For the text-containing cell, return its midpoint in [x, y] coordinate format. 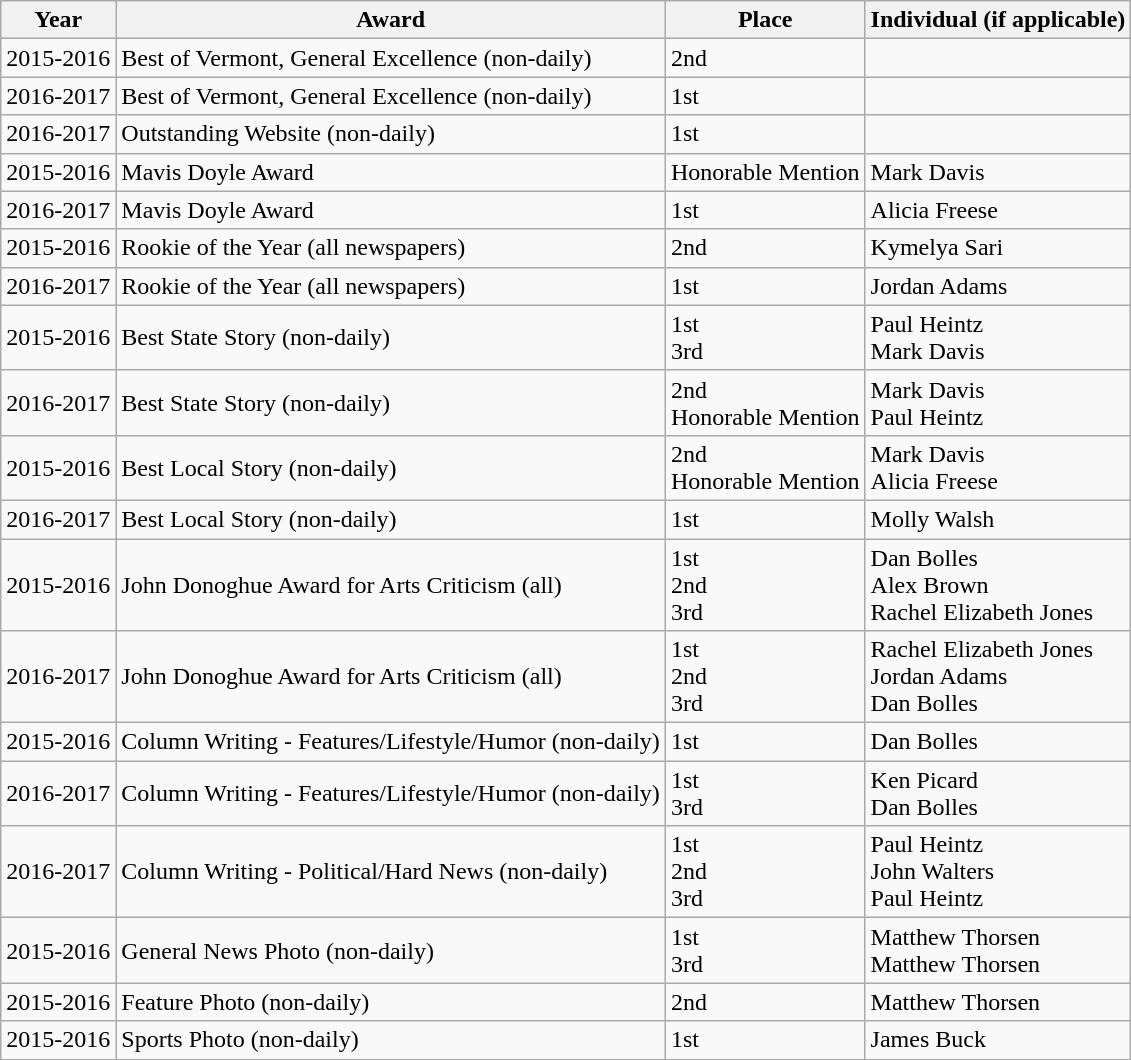
Paul HeintzJohn WaltersPaul Heintz [998, 872]
Award [391, 20]
Paul HeintzMark Davis [998, 338]
Outstanding Website (non-daily) [391, 134]
Mark DavisPaul Heintz [998, 402]
Feature Photo (non-daily) [391, 1002]
Place [765, 20]
Jordan Adams [998, 286]
Sports Photo (non-daily) [391, 1040]
Kymelya Sari [998, 248]
Molly Walsh [998, 519]
James Buck [998, 1040]
Column Writing - Political/Hard News (non-daily) [391, 872]
Dan Bolles [998, 742]
Mark DavisAlicia Freese [998, 468]
Honorable Mention [765, 172]
Alicia Freese [998, 210]
Mark Davis [998, 172]
Year [58, 20]
Matthew ThorsenMatthew Thorsen [998, 950]
Individual (if applicable) [998, 20]
Matthew Thorsen [998, 1002]
Ken PicardDan Bolles [998, 794]
Rachel Elizabeth JonesJordan AdamsDan Bolles [998, 677]
General News Photo (non-daily) [391, 950]
Dan BollesAlex BrownRachel Elizabeth Jones [998, 584]
